Extract the [X, Y] coordinate from the center of the cell holding the provided text.  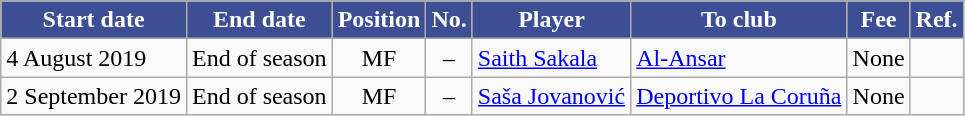
End date [259, 20]
2 September 2019 [94, 96]
Saša Jovanović [551, 96]
Start date [94, 20]
Al-Ansar [739, 58]
No. [449, 20]
Deportivo La Coruña [739, 96]
4 August 2019 [94, 58]
To club [739, 20]
Saith Sakala [551, 58]
Position [379, 20]
Player [551, 20]
Fee [878, 20]
Ref. [936, 20]
